Detect which cell encompasses the target text, then output its [X, Y] center coordinate. 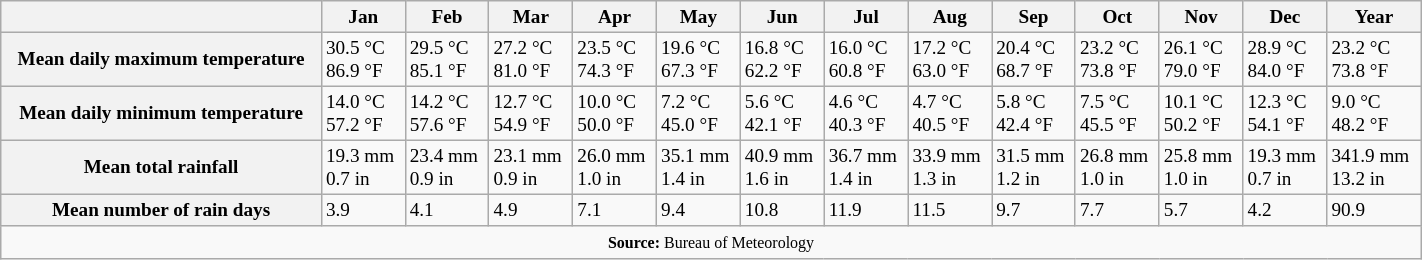
Source: Bureau of Meteorology [711, 242]
26.0 mm1.0 in [615, 168]
28.9 °C84.0 °F [1285, 59]
27.2 °C81.0 °F [531, 59]
5.8 °C42.4 °F [1034, 114]
26.8 mm1.0 in [1117, 168]
90.9 [1374, 211]
Oct [1117, 17]
Year [1374, 17]
10.0 °C50.0 °F [615, 114]
12.3 °C54.1 °F [1285, 114]
Mean daily minimum temperature [162, 114]
Sep [1034, 17]
5.7 [1201, 211]
4.1 [447, 211]
29.5 °C85.1 °F [447, 59]
11.9 [866, 211]
Mean daily maximum temperature [162, 59]
Mean number of rain days [162, 211]
Jan [363, 17]
5.6 °C42.1 °F [782, 114]
Mean total rainfall [162, 168]
19.6 °C67.3 °F [699, 59]
40.9 mm1.6 in [782, 168]
11.5 [950, 211]
14.0 °C57.2 °F [363, 114]
35.1 mm1.4 in [699, 168]
16.8 °C62.2 °F [782, 59]
30.5 °C86.9 °F [363, 59]
4.2 [1285, 211]
7.1 [615, 211]
9.0 °C48.2 °F [1374, 114]
20.4 °C68.7 °F [1034, 59]
23.4 mm0.9 in [447, 168]
9.7 [1034, 211]
12.7 °C54.9 °F [531, 114]
23.1 mm0.9 in [531, 168]
Aug [950, 17]
May [699, 17]
7.7 [1117, 211]
16.0 °C60.8 °F [866, 59]
Jul [866, 17]
341.9 mm13.2 in [1374, 168]
10.8 [782, 211]
Feb [447, 17]
23.5 °C74.3 °F [615, 59]
Nov [1201, 17]
7.2 °C45.0 °F [699, 114]
17.2 °C63.0 °F [950, 59]
4.7 °C40.5 °F [950, 114]
9.4 [699, 211]
33.9 mm1.3 in [950, 168]
31.5 mm1.2 in [1034, 168]
26.1 °C79.0 °F [1201, 59]
Jun [782, 17]
Dec [1285, 17]
Mar [531, 17]
3.9 [363, 211]
7.5 °C45.5 °F [1117, 114]
Apr [615, 17]
10.1 °C50.2 °F [1201, 114]
36.7 mm1.4 in [866, 168]
4.6 °C40.3 °F [866, 114]
14.2 °C57.6 °F [447, 114]
4.9 [531, 211]
25.8 mm1.0 in [1201, 168]
